Output the [x, y] coordinate of the center of the cell containing the given text.  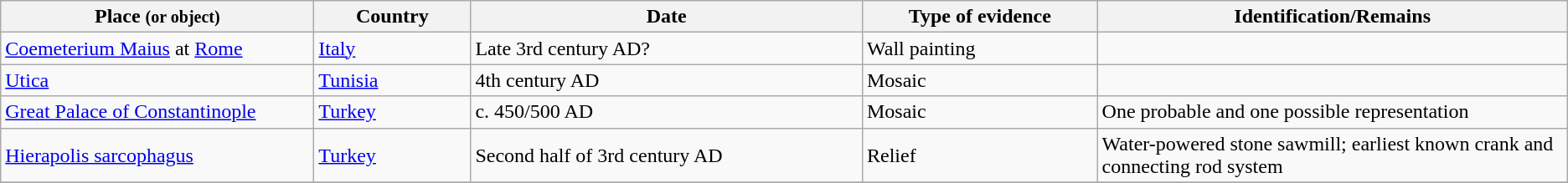
Water-powered stone sawmill; earliest known crank and connecting rod system [1332, 155]
Identification/Remains [1332, 17]
Place (or object) [157, 17]
Hierapolis sarcophagus [157, 155]
Italy [392, 48]
c. 450/500 AD [667, 112]
Country [392, 17]
One probable and one possible representation [1332, 112]
Wall painting [980, 48]
Second half of 3rd century AD [667, 155]
Tunisia [392, 80]
Relief [980, 155]
Late 3rd century AD? [667, 48]
Utica [157, 80]
Date [667, 17]
4th century AD [667, 80]
Great Palace of Constantinople [157, 112]
Coemeterium Maius at Rome [157, 48]
Type of evidence [980, 17]
